Scan for the cell matching the given text and deliver its [x, y] coordinate at center. 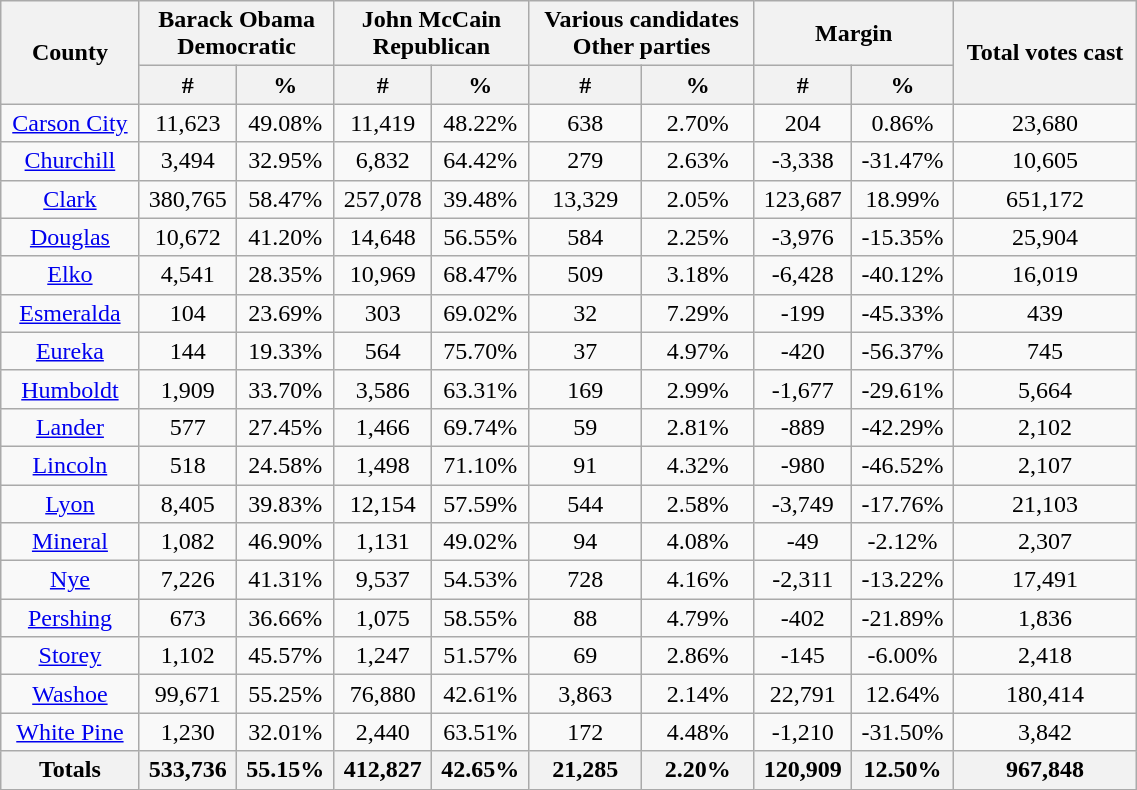
12.50% [902, 770]
728 [585, 580]
32.95% [286, 161]
169 [585, 389]
12.64% [902, 694]
2.14% [698, 694]
2.58% [698, 503]
7.29% [698, 313]
-21.89% [902, 618]
533,736 [188, 770]
1,836 [1045, 618]
120,909 [802, 770]
21,103 [1045, 503]
3,494 [188, 161]
-46.52% [902, 465]
69 [585, 656]
-145 [802, 656]
1,230 [188, 732]
2.63% [698, 161]
48.22% [480, 123]
16,019 [1045, 275]
36.66% [286, 618]
41.31% [286, 580]
27.45% [286, 427]
-29.61% [902, 389]
439 [1045, 313]
55.15% [286, 770]
54.53% [480, 580]
39.83% [286, 503]
58.47% [286, 199]
4,541 [188, 275]
2.81% [698, 427]
-31.47% [902, 161]
-45.33% [902, 313]
2.05% [698, 199]
71.10% [480, 465]
745 [1045, 351]
12,154 [382, 503]
-3,976 [802, 237]
7,226 [188, 580]
11,623 [188, 123]
1,082 [188, 542]
14,648 [382, 237]
1,075 [382, 618]
303 [382, 313]
25,904 [1045, 237]
123,687 [802, 199]
2,307 [1045, 542]
-980 [802, 465]
2.20% [698, 770]
3,586 [382, 389]
42.61% [480, 694]
Douglas [70, 237]
-6,428 [802, 275]
59 [585, 427]
1,466 [382, 427]
509 [585, 275]
-40.12% [902, 275]
584 [585, 237]
45.57% [286, 656]
2,418 [1045, 656]
2,440 [382, 732]
Lander [70, 427]
13,329 [585, 199]
-2,311 [802, 580]
21,285 [585, 770]
75.70% [480, 351]
4.08% [698, 542]
4.79% [698, 618]
Clark [70, 199]
57.59% [480, 503]
2.86% [698, 656]
33.70% [286, 389]
23,680 [1045, 123]
-15.35% [902, 237]
41.20% [286, 237]
1,131 [382, 542]
24.58% [286, 465]
-3,338 [802, 161]
-17.76% [902, 503]
-49 [802, 542]
46.90% [286, 542]
11,419 [382, 123]
19.33% [286, 351]
3.18% [698, 275]
Total votes cast [1045, 52]
Storey [70, 656]
Esmeralda [70, 313]
Carson City [70, 123]
2,107 [1045, 465]
4.16% [698, 580]
1,498 [382, 465]
63.51% [480, 732]
White Pine [70, 732]
144 [188, 351]
-6.00% [902, 656]
-42.29% [902, 427]
577 [188, 427]
518 [188, 465]
-420 [802, 351]
Churchill [70, 161]
279 [585, 161]
Pershing [70, 618]
673 [188, 618]
2,102 [1045, 427]
5,664 [1045, 389]
257,078 [382, 199]
Humboldt [70, 389]
Lyon [70, 503]
-1,677 [802, 389]
3,863 [585, 694]
55.25% [286, 694]
32 [585, 313]
Lincoln [70, 465]
69.74% [480, 427]
10,672 [188, 237]
49.02% [480, 542]
76,880 [382, 694]
172 [585, 732]
204 [802, 123]
-3,749 [802, 503]
23.69% [286, 313]
51.57% [480, 656]
69.02% [480, 313]
564 [382, 351]
Nye [70, 580]
91 [585, 465]
37 [585, 351]
8,405 [188, 503]
4.48% [698, 732]
10,969 [382, 275]
49.08% [286, 123]
64.42% [480, 161]
-889 [802, 427]
63.31% [480, 389]
18.99% [902, 199]
56.55% [480, 237]
Elko [70, 275]
Washoe [70, 694]
32.01% [286, 732]
10,605 [1045, 161]
-31.50% [902, 732]
Mineral [70, 542]
3,842 [1045, 732]
2.70% [698, 123]
39.48% [480, 199]
42.65% [480, 770]
Totals [70, 770]
1,247 [382, 656]
544 [585, 503]
Eureka [70, 351]
-402 [802, 618]
412,827 [382, 770]
28.35% [286, 275]
-199 [802, 313]
94 [585, 542]
58.55% [480, 618]
-2.12% [902, 542]
22,791 [802, 694]
104 [188, 313]
1,909 [188, 389]
-13.22% [902, 580]
-1,210 [802, 732]
6,832 [382, 161]
99,671 [188, 694]
2.25% [698, 237]
John McCainRepublican [432, 34]
380,765 [188, 199]
4.97% [698, 351]
0.86% [902, 123]
17,491 [1045, 580]
967,848 [1045, 770]
651,172 [1045, 199]
9,537 [382, 580]
4.32% [698, 465]
County [70, 52]
88 [585, 618]
68.47% [480, 275]
-56.37% [902, 351]
180,414 [1045, 694]
638 [585, 123]
1,102 [188, 656]
Various candidatesOther parties [642, 34]
2.99% [698, 389]
Barack ObamaDemocratic [236, 34]
Margin [854, 34]
